Provide the [x, y] coordinate of the cell's center where the given text is located.  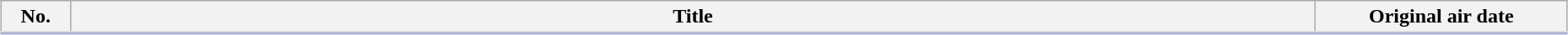
Title [693, 17]
Original air date [1441, 17]
No. [35, 17]
